Locate the cell with the specified text and output its [X, Y] center coordinate. 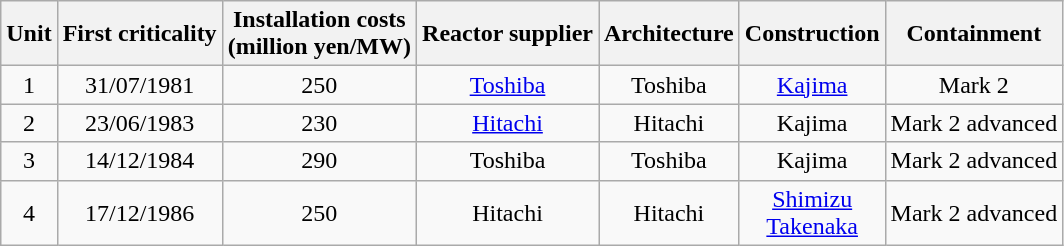
17/12/1986 [140, 212]
Architecture [668, 34]
23/06/1983 [140, 123]
First criticality [140, 34]
31/07/1981 [140, 85]
1 [29, 85]
Construction [812, 34]
ShimizuTakenaka [812, 212]
Containment [974, 34]
230 [319, 123]
Reactor supplier [508, 34]
Mark 2 [974, 85]
Unit [29, 34]
4 [29, 212]
2 [29, 123]
3 [29, 161]
14/12/1984 [140, 161]
290 [319, 161]
Installation costs (million yen/MW) [319, 34]
